Find where the given text appears and provide that cell's center as [x, y] coordinate. 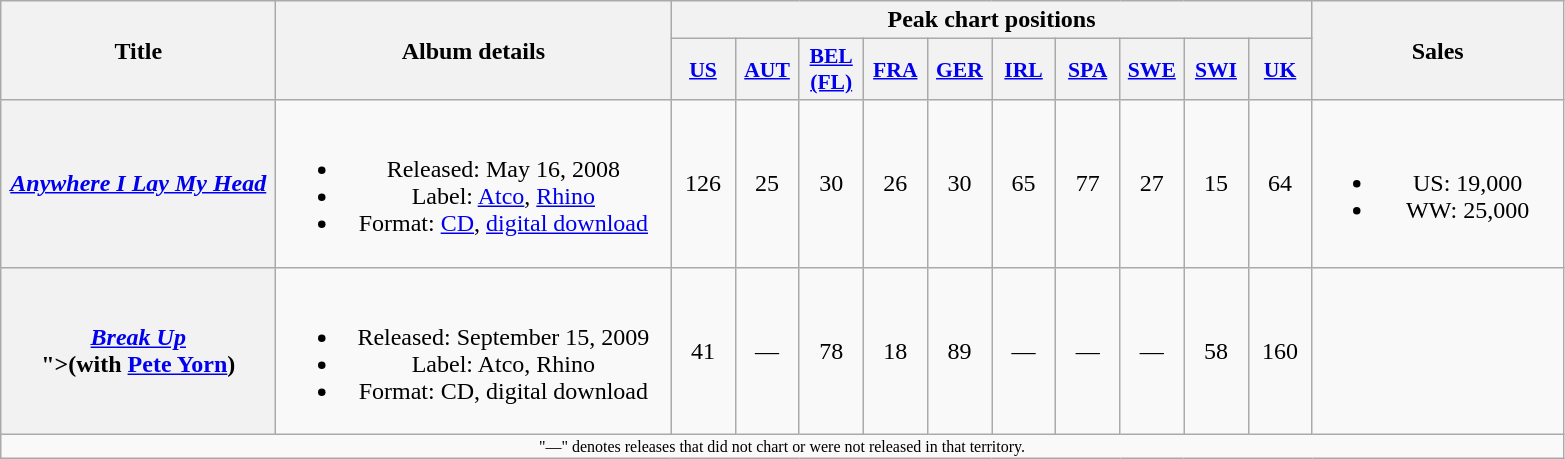
78 [831, 350]
15 [1216, 184]
BEL(FL) [831, 70]
Album details [474, 50]
US: 19,000WW: 25,000 [1438, 184]
18 [895, 350]
160 [1280, 350]
Anywhere I Lay My Head [138, 184]
GER [959, 70]
Title [138, 50]
Sales [1438, 50]
IRL [1024, 70]
Released: September 15, 2009Label: Atco, RhinoFormat: CD, digital download [474, 350]
AUT [767, 70]
UK [1280, 70]
FRA [895, 70]
126 [703, 184]
77 [1088, 184]
41 [703, 350]
Released: May 16, 2008Label: Atco, RhinoFormat: CD, digital download [474, 184]
SPA [1088, 70]
SWI [1216, 70]
"—" denotes releases that did not chart or were not released in that territory. [782, 446]
58 [1216, 350]
64 [1280, 184]
26 [895, 184]
SWE [1152, 70]
US [703, 70]
25 [767, 184]
Break Up">(with Pete Yorn) [138, 350]
27 [1152, 184]
89 [959, 350]
Peak chart positions [992, 20]
65 [1024, 184]
